Detect which cell encompasses the target text, then output its (x, y) center coordinate. 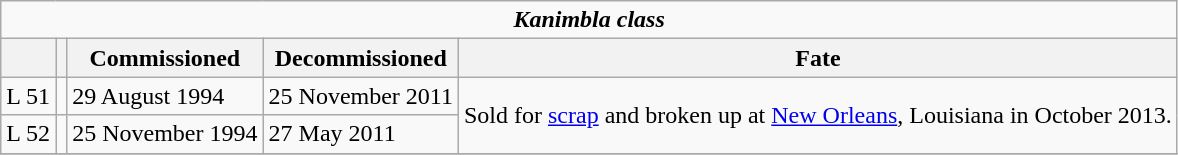
25 November 2011 (360, 96)
L 52 (28, 134)
Kanimbla class (590, 20)
L 51 (28, 96)
29 August 1994 (165, 96)
Commissioned (165, 58)
Fate (818, 58)
25 November 1994 (165, 134)
27 May 2011 (360, 134)
Decommissioned (360, 58)
Sold for scrap and broken up at New Orleans, Louisiana in October 2013. (818, 115)
